Provide the (X, Y) coordinate of the cell's center where the given text is located.  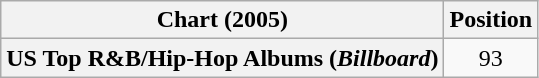
Position (491, 20)
93 (491, 58)
US Top R&B/Hip-Hop Albums (Billboard) (222, 58)
Chart (2005) (222, 20)
